Determine the [x, y] coordinate at the center of the cell enclosing the given text.  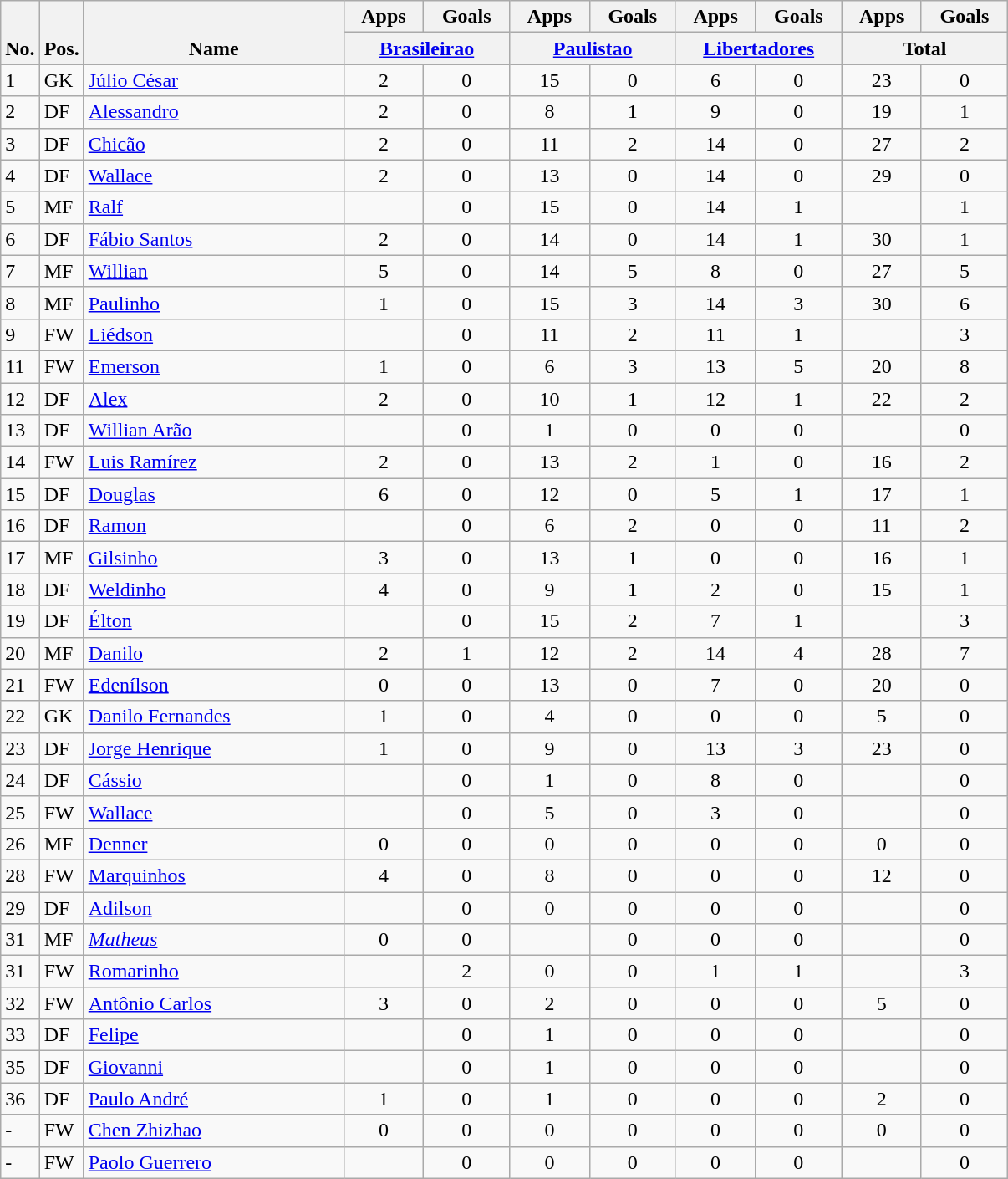
Matheus [214, 940]
Liédson [214, 334]
10 [550, 399]
Edenílson [214, 685]
35 [20, 1067]
Marquinhos [214, 875]
Weldinho [214, 589]
25 [20, 812]
32 [20, 1003]
Luis Ramírez [214, 462]
21 [20, 685]
Gilsinho [214, 558]
Total [924, 48]
Jorge Henrique [214, 748]
Emerson [214, 366]
No. [20, 33]
Libertadores [759, 48]
Fábio Santos [214, 239]
Paulo André [214, 1099]
Romarinho [214, 972]
Chen Zhizhao [214, 1131]
Alessandro [214, 112]
Paolo Guerrero [214, 1162]
Paulistao [593, 48]
24 [20, 780]
Ramon [214, 526]
18 [20, 589]
Adilson [214, 907]
Júlio César [214, 80]
Ralf [214, 207]
Willian Arão [214, 431]
26 [20, 844]
Pos. [62, 33]
Antônio Carlos [214, 1003]
Paulinho [214, 303]
Giovanni [214, 1067]
Cássio [214, 780]
Chicão [214, 144]
Danilo Fernandes [214, 717]
Brasileirao [426, 48]
36 [20, 1099]
Denner [214, 844]
Douglas [214, 494]
Willian [214, 271]
Élton [214, 621]
33 [20, 1035]
Alex [214, 399]
Felipe [214, 1035]
Danilo [214, 653]
Name [214, 33]
